Return (x, y) of the center of cell containing provided text 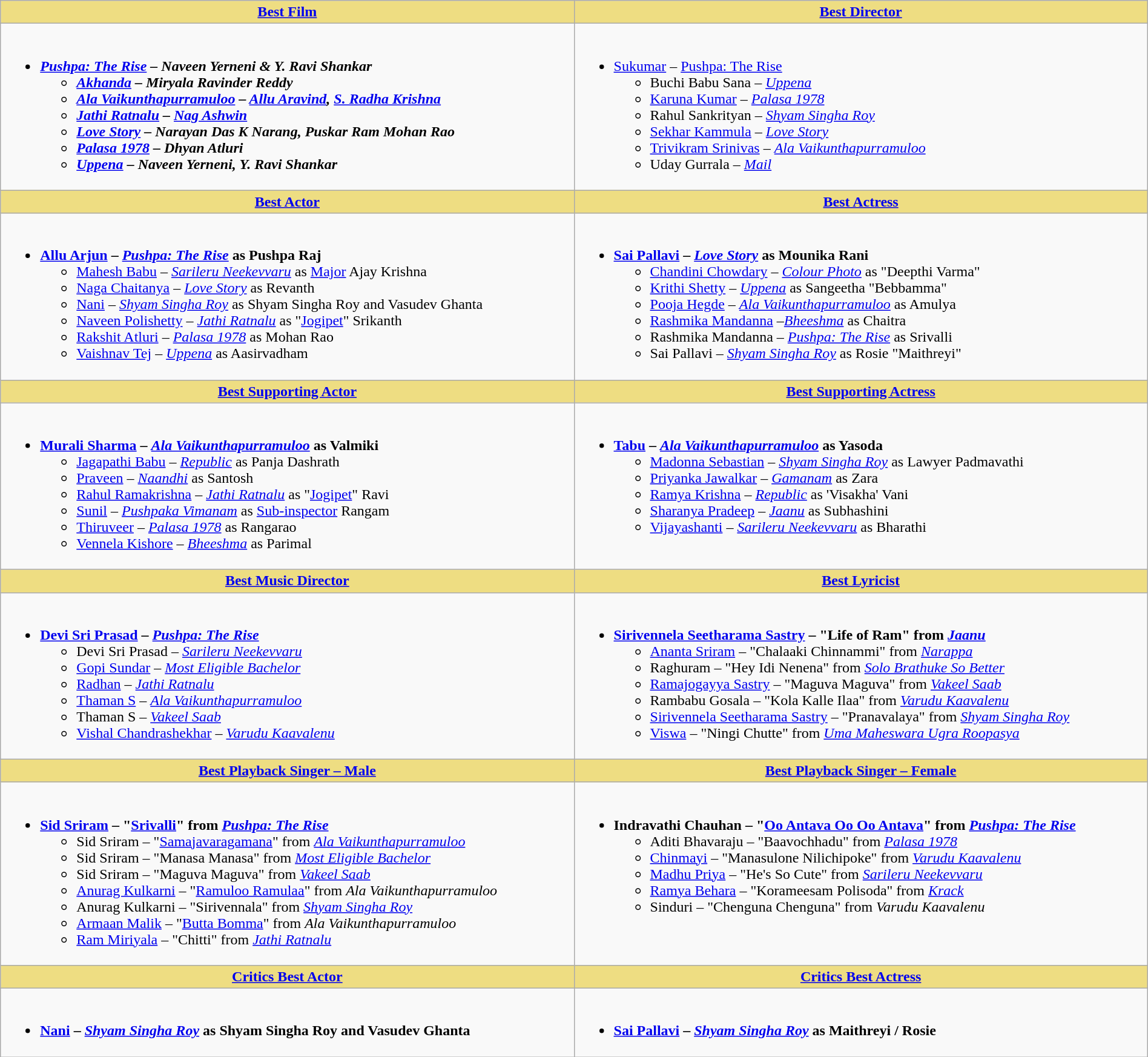
Best Playback Singer – Male (287, 770)
Sai Pallavi – Shyam Singha Roy as Maithreyi / Rosie (861, 1022)
Best Lyricist (861, 581)
Critics Best Actress (861, 976)
Best Supporting Actor (287, 391)
Nani – Shyam Singha Roy as Shyam Singha Roy and Vasudev Ghanta (287, 1022)
Best Supporting Actress (861, 391)
Best Actor (287, 202)
Best Music Director (287, 581)
Critics Best Actor (287, 976)
Best Actress (861, 202)
Best Playback Singer – Female (861, 770)
Best Director (861, 12)
Best Film (287, 12)
